Extract the [x, y] coordinate from the center of the cell holding the provided text.  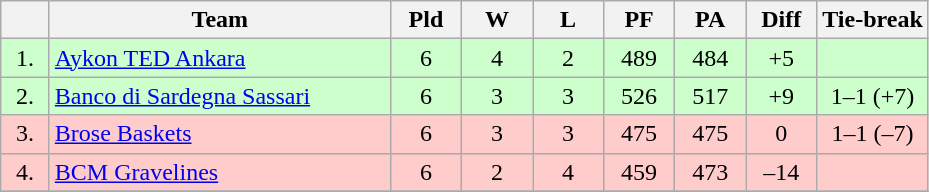
Brose Baskets [220, 134]
W [496, 20]
L [568, 20]
Tie-break [873, 20]
–14 [782, 172]
0 [782, 134]
4. [26, 172]
3. [26, 134]
1. [26, 58]
517 [710, 96]
BCM Gravelines [220, 172]
PF [640, 20]
1–1 (+7) [873, 96]
526 [640, 96]
473 [710, 172]
+5 [782, 58]
Pld [426, 20]
459 [640, 172]
Team [220, 20]
484 [710, 58]
1–1 (–7) [873, 134]
Diff [782, 20]
PA [710, 20]
2. [26, 96]
+9 [782, 96]
Aykon TED Ankara [220, 58]
Banco di Sardegna Sassari [220, 96]
489 [640, 58]
